Determine the [X, Y] coordinate at the center of the cell enclosing the given text.  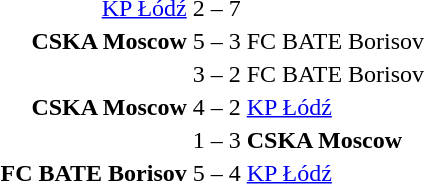
1 – 3 [216, 140]
4 – 2 [216, 107]
3 – 2 [216, 74]
5 – 3 [216, 41]
